Locate the cell with the specified text and output its [X, Y] center coordinate. 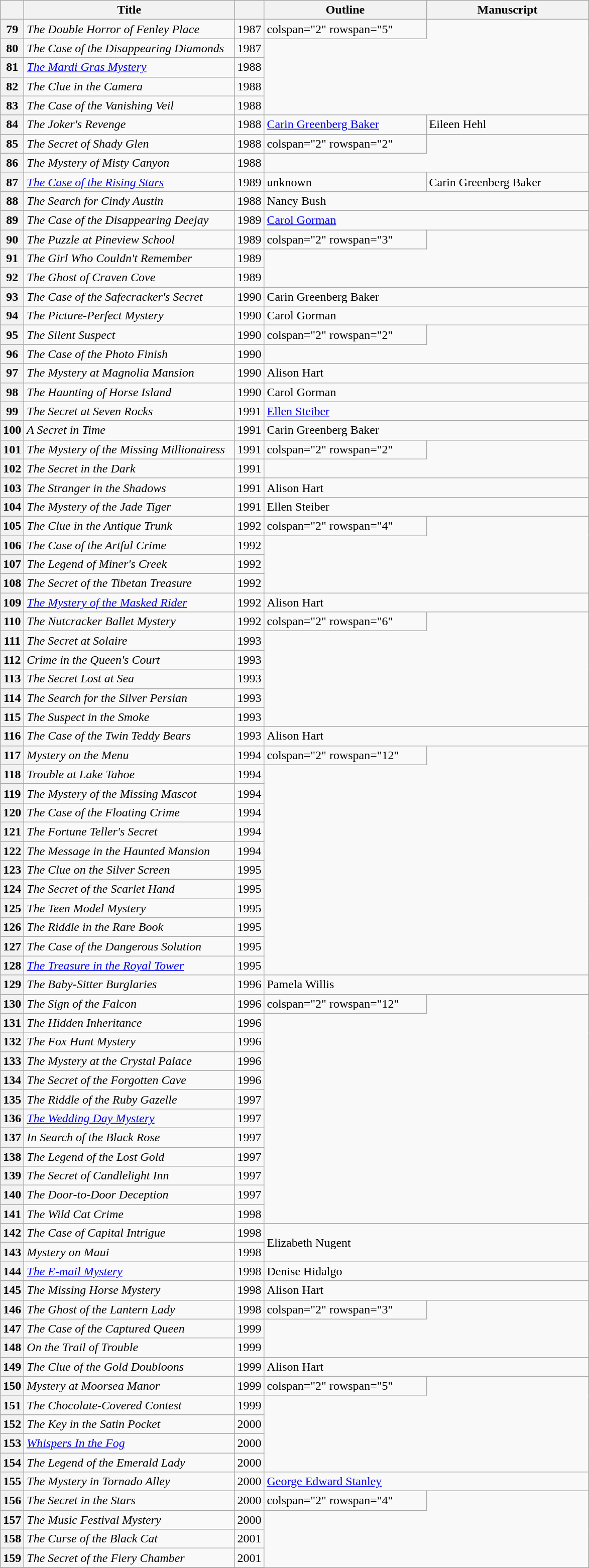
The Secret in the Dark [130, 468]
125 [12, 908]
96 [12, 354]
The Legend of the Emerald Lady [130, 1463]
141 [12, 1214]
Outline [345, 10]
The Mystery of the Masked Rider [130, 602]
The Wedding Day Mystery [130, 1118]
The Riddle of the Ruby Gazelle [130, 1099]
146 [12, 1309]
149 [12, 1367]
The Clue in the Camera [130, 86]
139 [12, 1176]
The Secret of the Forgotten Cave [130, 1080]
152 [12, 1424]
The Mardi Gras Mystery [130, 67]
154 [12, 1463]
151 [12, 1405]
112 [12, 660]
111 [12, 641]
157 [12, 1520]
The Mystery of the Missing Mascot [130, 793]
140 [12, 1195]
The Mystery of the Jade Tiger [130, 507]
The Clue of the Gold Doubloons [130, 1367]
155 [12, 1482]
The Case of the Artful Crime [130, 545]
Mystery on Maui [130, 1252]
The Message in the Haunted Mansion [130, 851]
On the Trail of Trouble [130, 1348]
136 [12, 1118]
The Case of the Twin Teddy Bears [130, 736]
The Riddle in the Rare Book [130, 927]
97 [12, 373]
Manuscript [507, 10]
The Search for Cindy Austin [130, 201]
104 [12, 507]
143 [12, 1252]
128 [12, 966]
105 [12, 526]
113 [12, 679]
90 [12, 239]
The Fox Hunt Mystery [130, 1042]
The Silent Suspect [130, 335]
The Stranger in the Shadows [130, 488]
The Clue in the Antique Trunk [130, 526]
Trouble at Lake Tahoe [130, 774]
131 [12, 1023]
The Secret of Candlelight Inn [130, 1176]
102 [12, 468]
89 [12, 220]
Whispers In the Fog [130, 1443]
103 [12, 488]
The Case of the Dangerous Solution [130, 946]
82 [12, 86]
Eileen Hehl [507, 125]
The Double Horror of Fenley Place [130, 29]
The Puzzle at Pineview School [130, 239]
108 [12, 583]
84 [12, 125]
The Haunting of Horse Island [130, 392]
Mystery at Moorsea Manor [130, 1386]
121 [12, 831]
The Fortune Teller's Secret [130, 831]
130 [12, 1004]
142 [12, 1233]
159 [12, 1558]
147 [12, 1329]
A Secret in Time [130, 430]
Pamela Willis [426, 985]
The E-mail Mystery [130, 1271]
The Missing Horse Mystery [130, 1290]
122 [12, 851]
The Treasure in the Royal Tower [130, 966]
The Legend of the Lost Gold [130, 1156]
The Secret Lost at Sea [130, 679]
colspan="2" rowspan="6" [345, 622]
88 [12, 201]
83 [12, 105]
Elizabeth Nugent [426, 1243]
127 [12, 946]
98 [12, 392]
93 [12, 297]
119 [12, 793]
86 [12, 163]
134 [12, 1080]
Denise Hidalgo [426, 1271]
101 [12, 449]
135 [12, 1099]
95 [12, 335]
94 [12, 316]
The Secret of the Scarlet Hand [130, 889]
The Case of the Captured Queen [130, 1329]
Mystery on the Menu [130, 755]
120 [12, 812]
The Secret of the Tibetan Treasure [130, 583]
123 [12, 870]
80 [12, 48]
118 [12, 774]
The Secret at Seven Rocks [130, 411]
138 [12, 1156]
In Search of the Black Rose [130, 1137]
137 [12, 1137]
unknown [345, 182]
The Hidden Inheritance [130, 1023]
110 [12, 622]
158 [12, 1539]
The Baby-Sitter Burglaries [130, 985]
The Joker's Revenge [130, 125]
92 [12, 278]
The Teen Model Mystery [130, 908]
The Case of the Safecracker's Secret [130, 297]
The Sign of the Falcon [130, 1004]
The Music Festival Mystery [130, 1520]
The Clue on the Silver Screen [130, 870]
Crime in the Queen's Court [130, 660]
156 [12, 1501]
The Suspect in the Smoke [130, 717]
The Door-to-Door Deception [130, 1195]
126 [12, 927]
144 [12, 1271]
The Case of the Disappearing Diamonds [130, 48]
117 [12, 755]
124 [12, 889]
The Nutcracker Ballet Mystery [130, 622]
133 [12, 1061]
Nancy Bush [426, 201]
The Chocolate-Covered Contest [130, 1405]
129 [12, 985]
106 [12, 545]
The Secret at Solaire [130, 641]
The Search for the Silver Persian [130, 698]
150 [12, 1386]
The Mystery at Magnolia Mansion [130, 373]
91 [12, 259]
100 [12, 430]
The Case of the Rising Stars [130, 182]
114 [12, 698]
115 [12, 717]
The Secret of Shady Glen [130, 144]
The Case of the Disappearing Deejay [130, 220]
The Wild Cat Crime [130, 1214]
99 [12, 411]
145 [12, 1290]
The Legend of Miner's Creek [130, 564]
107 [12, 564]
The Secret in the Stars [130, 1501]
The Picture-Perfect Mystery [130, 316]
The Case of the Photo Finish [130, 354]
81 [12, 67]
The Mystery in Tornado Alley [130, 1482]
The Ghost of Craven Cove [130, 278]
The Curse of the Black Cat [130, 1539]
George Edward Stanley [426, 1482]
The Case of the Floating Crime [130, 812]
The Ghost of the Lantern Lady [130, 1309]
132 [12, 1042]
The Girl Who Couldn't Remember [130, 259]
79 [12, 29]
The Key in the Satin Pocket [130, 1424]
148 [12, 1348]
The Mystery of Misty Canyon [130, 163]
109 [12, 602]
The Mystery of the Missing Millionairess [130, 449]
The Case of Capital Intrigue [130, 1233]
153 [12, 1443]
116 [12, 736]
87 [12, 182]
85 [12, 144]
The Mystery at the Crystal Palace [130, 1061]
The Case of the Vanishing Veil [130, 105]
The Secret of the Fiery Chamber [130, 1558]
Title [130, 10]
